Scan for the cell matching the given text and deliver its [x, y] coordinate at center. 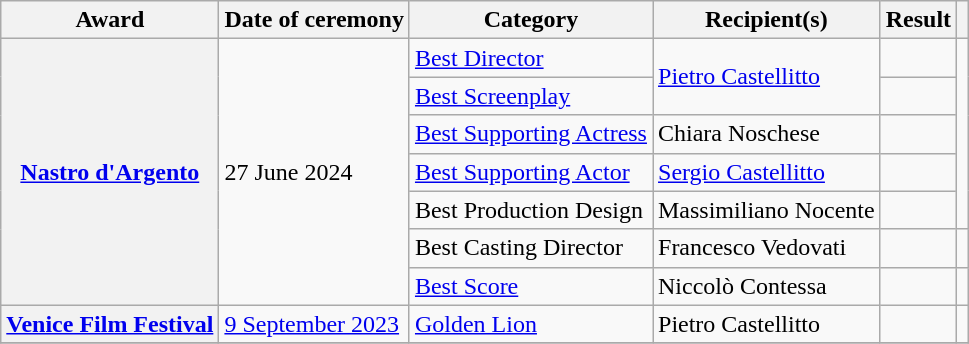
Best Score [530, 286]
Massimiliano Nocente [766, 210]
Category [530, 20]
27 June 2024 [314, 172]
9 September 2023 [314, 324]
Award [110, 20]
Golden Lion [530, 324]
Date of ceremony [314, 20]
Chiara Noschese [766, 134]
Best Director [530, 58]
Best Supporting Actress [530, 134]
Recipient(s) [766, 20]
Sergio Castellitto [766, 172]
Nastro d'Argento [110, 172]
Francesco Vedovati [766, 248]
Venice Film Festival [110, 324]
Best Production Design [530, 210]
Result [918, 20]
Niccolò Contessa [766, 286]
Best Casting Director [530, 248]
Best Screenplay [530, 96]
Best Supporting Actor [530, 172]
